Detect which cell encompasses the target text, then output its (X, Y) center coordinate. 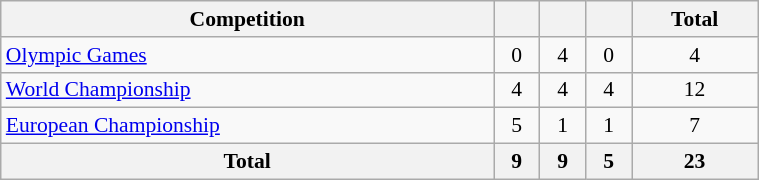
European Championship (248, 126)
Competition (248, 19)
World Championship (248, 90)
12 (695, 90)
23 (695, 162)
7 (695, 126)
Olympic Games (248, 55)
